Extract the (X, Y) coordinate from the center of the cell holding the provided text.  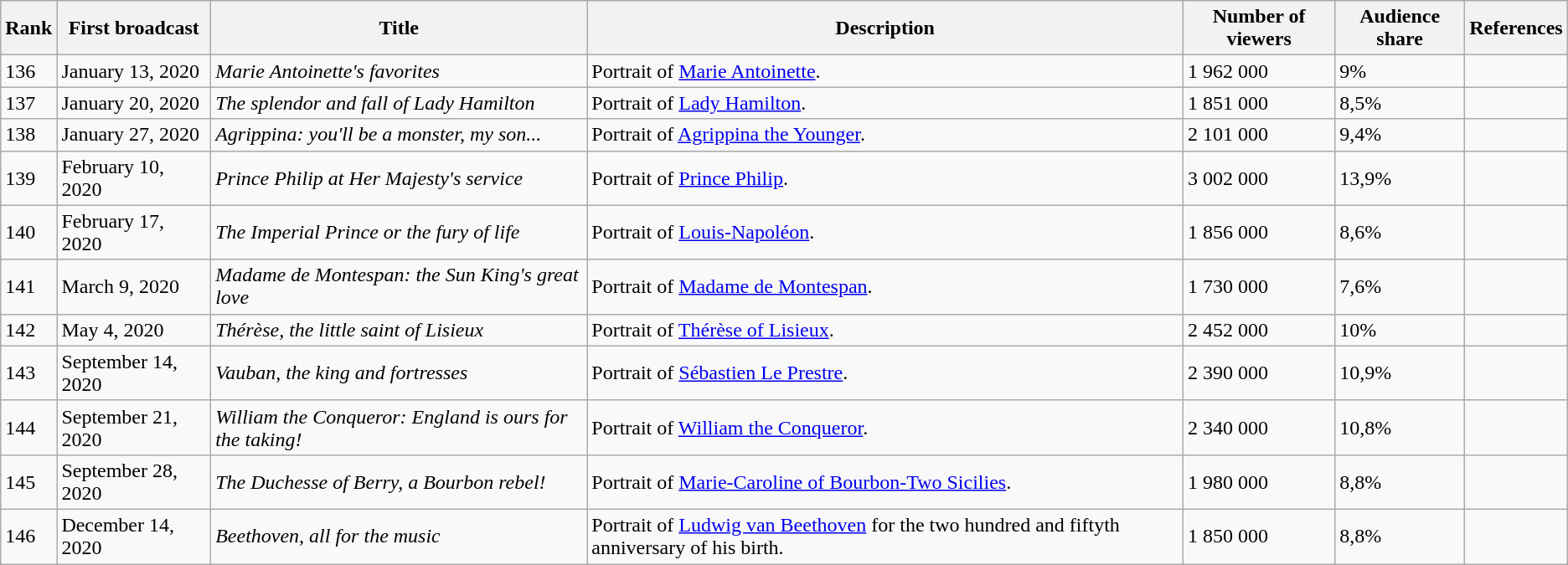
Portrait of Marie Antoinette. (885, 71)
Portrait of Marie-Caroline of Bourbon-Two Sicilies. (885, 482)
Title (399, 28)
December 14, 2020 (134, 536)
Audience share (1400, 28)
9% (1400, 71)
September 21, 2020 (134, 427)
13,9% (1400, 177)
Madame de Montespan: the Sun King's great love (399, 286)
143 (28, 373)
First broadcast (134, 28)
The Duchesse of Berry, a Bourbon rebel! (399, 482)
January 27, 2020 (134, 135)
March 9, 2020 (134, 286)
1 962 000 (1260, 71)
Portrait of Thérèse of Lisieux. (885, 330)
References (1516, 28)
1 850 000 (1260, 536)
February 17, 2020 (134, 233)
137 (28, 103)
Rank (28, 28)
142 (28, 330)
8,5% (1400, 103)
The Imperial Prince or the fury of life (399, 233)
Thérèse, the little saint of Lisieux (399, 330)
1 851 000 (1260, 103)
145 (28, 482)
Prince Philip at Her Majesty's service (399, 177)
144 (28, 427)
Number of viewers (1260, 28)
Description (885, 28)
10,8% (1400, 427)
William the Conqueror: England is ours for the taking! (399, 427)
September 28, 2020 (134, 482)
2 390 000 (1260, 373)
May 4, 2020 (134, 330)
10% (1400, 330)
3 002 000 (1260, 177)
Portrait of Madame de Montespan. (885, 286)
Portrait of Agrippina the Younger. (885, 135)
Marie Antoinette's favorites (399, 71)
140 (28, 233)
2 101 000 (1260, 135)
1 856 000 (1260, 233)
8,6% (1400, 233)
139 (28, 177)
Portrait of Prince Philip. (885, 177)
7,6% (1400, 286)
Portrait of Lady Hamilton. (885, 103)
9,4% (1400, 135)
January 13, 2020 (134, 71)
Portrait of Ludwig van Beethoven for the two hundred and fiftyth anniversary of his birth. (885, 536)
138 (28, 135)
146 (28, 536)
Vauban, the king and fortresses (399, 373)
Portrait of Louis-Napoléon. (885, 233)
10,9% (1400, 373)
1 730 000 (1260, 286)
Portrait of William the Conqueror. (885, 427)
January 20, 2020 (134, 103)
Beethoven, all for the music (399, 536)
September 14, 2020 (134, 373)
1 980 000 (1260, 482)
Portrait of Sébastien Le Prestre. (885, 373)
141 (28, 286)
2 452 000 (1260, 330)
2 340 000 (1260, 427)
136 (28, 71)
The splendor and fall of Lady Hamilton (399, 103)
February 10, 2020 (134, 177)
Agrippina: you'll be a monster, my son... (399, 135)
